Detect which cell encompasses the target text, then output its [X, Y] center coordinate. 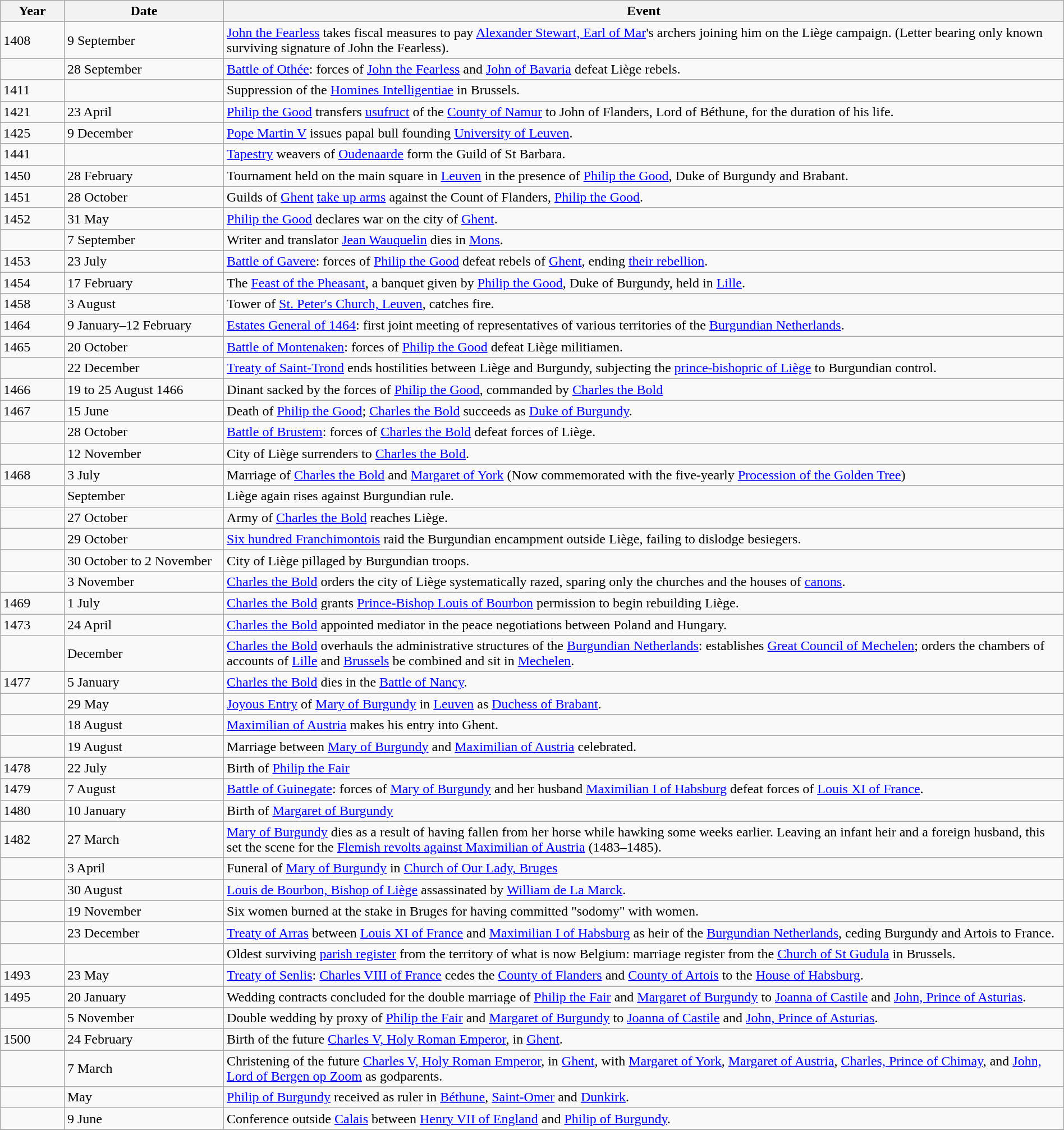
Marriage between Mary of Burgundy and Maximilian of Austria celebrated. [644, 747]
Charles the Bold dies in the Battle of Nancy. [644, 683]
Year [33, 11]
31 May [144, 218]
Army of Charles the Bold reaches Liège. [644, 518]
Maximilian of Austria makes his entry into Ghent. [644, 725]
Battle of Montenaken: forces of Philip the Good defeat Liège militiamen. [644, 347]
1441 [33, 154]
Date [144, 11]
1 July [144, 603]
23 May [144, 975]
1408 [33, 40]
9 December [144, 133]
1468 [33, 475]
10 January [144, 811]
7 March [144, 1069]
1450 [33, 176]
12 November [144, 454]
22 July [144, 768]
29 October [144, 539]
28 February [144, 176]
1478 [33, 768]
1464 [33, 326]
27 October [144, 518]
20 October [144, 347]
7 September [144, 240]
1425 [33, 133]
Battle of Gavere: forces of Philip the Good defeat rebels of Ghent, ending their rebellion. [644, 261]
Joyous Entry of Mary of Burgundy in Leuven as Duchess of Brabant. [644, 704]
1458 [33, 304]
May [144, 1097]
1495 [33, 996]
Dinant sacked by the forces of Philip the Good, commanded by Charles the Bold [644, 390]
1477 [33, 683]
Battle of Othée: forces of John the Fearless and John of Bavaria defeat Liège rebels. [644, 69]
3 August [144, 304]
1451 [33, 197]
Louis de Bourbon, Bishop of Liège assassinated by William de La Marck. [644, 890]
Birth of Margaret of Burgundy [644, 811]
23 July [144, 261]
1454 [33, 282]
3 April [144, 868]
19 November [144, 911]
1453 [33, 261]
23 April [144, 112]
Wedding contracts concluded for the double marriage of Philip the Fair and Margaret of Burgundy to Joanna of Castile and John, Prince of Asturias. [644, 996]
Liège again rises against Burgundian rule. [644, 496]
1469 [33, 603]
Funeral of Mary of Burgundy in Church of Our Lady, Bruges [644, 868]
Treaty of Arras between Louis XI of France and Maximilian I of Habsburg as heir of the Burgundian Netherlands, ceding Burgundy and Artois to France. [644, 932]
Oldest surviving parish register from the territory of what is now Belgium: marriage register from the Church of St Gudula in Brussels. [644, 954]
Writer and translator Jean Wauquelin dies in Mons. [644, 240]
Treaty of Senlis: Charles VIII of France cedes the County of Flanders and County of Artois to the House of Habsburg. [644, 975]
28 September [144, 69]
Death of Philip the Good; Charles the Bold succeeds as Duke of Burgundy. [644, 411]
5 January [144, 683]
Philip the Good declares war on the city of Ghent. [644, 218]
1465 [33, 347]
Battle of Guinegate: forces of Mary of Burgundy and her husband Maximilian I of Habsburg defeat forces of Louis XI of France. [644, 789]
1452 [33, 218]
29 May [144, 704]
3 July [144, 475]
Battle of Brustem: forces of Charles the Bold defeat forces of Liège. [644, 432]
Birth of Philip the Fair [644, 768]
Double wedding by proxy of Philip the Fair and Margaret of Burgundy to Joanna of Castile and John, Prince of Asturias. [644, 1018]
1482 [33, 840]
30 August [144, 890]
Philip the Good transfers usufruct of the County of Namur to John of Flanders, Lord of Béthune, for the duration of his life. [644, 112]
Charles the Bold grants Prince-Bishop Louis of Bourbon permission to begin rebuilding Liège. [644, 603]
Charles the Bold appointed mediator in the peace negotiations between Poland and Hungary. [644, 625]
20 January [144, 996]
15 June [144, 411]
Guilds of Ghent take up arms against the Count of Flanders, Philip the Good. [644, 197]
December [144, 653]
18 August [144, 725]
Birth of the future Charles V, Holy Roman Emperor, in Ghent. [644, 1040]
Philip of Burgundy received as ruler in Béthune, Saint-Omer and Dunkirk. [644, 1097]
3 November [144, 582]
Six women burned at the stake in Bruges for having committed "sodomy" with women. [644, 911]
City of Liège pillaged by Burgundian troops. [644, 560]
1493 [33, 975]
Event [644, 11]
1467 [33, 411]
23 December [144, 932]
The Feast of the Pheasant, a banquet given by Philip the Good, Duke of Burgundy, held in Lille. [644, 282]
22 December [144, 368]
9 January–12 February [144, 326]
19 to 25 August 1466 [144, 390]
September [144, 496]
1421 [33, 112]
9 September [144, 40]
24 February [144, 1040]
Tower of St. Peter's Church, Leuven, catches fire. [644, 304]
Marriage of Charles the Bold and Margaret of York (Now commemorated with the five-yearly Procession of the Golden Tree) [644, 475]
1473 [33, 625]
Estates General of 1464: first joint meeting of representatives of various territories of the Burgundian Netherlands. [644, 326]
24 April [144, 625]
5 November [144, 1018]
Six hundred Franchimontois raid the Burgundian encampment outside Liège, failing to dislodge besiegers. [644, 539]
Tapestry weavers of Oudenaarde form the Guild of St Barbara. [644, 154]
1411 [33, 90]
1466 [33, 390]
Pope Martin V issues papal bull founding University of Leuven. [644, 133]
Suppression of the Homines Intelligentiae in Brussels. [644, 90]
30 October to 2 November [144, 560]
27 March [144, 840]
9 June [144, 1119]
1480 [33, 811]
7 August [144, 789]
Conference outside Calais between Henry VII of England and Philip of Burgundy. [644, 1119]
Charles the Bold orders the city of Liège systematically razed, sparing only the churches and the houses of canons. [644, 582]
Treaty of Saint-Trond ends hostilities between Liège and Burgundy, subjecting the prince-bishopric of Liège to Burgundian control. [644, 368]
City of Liège surrenders to Charles the Bold. [644, 454]
1479 [33, 789]
1500 [33, 1040]
Tournament held on the main square in Leuven in the presence of Philip the Good, Duke of Burgundy and Brabant. [644, 176]
19 August [144, 747]
17 February [144, 282]
